Provide the (x, y) coordinate of the cell's center where the given text is located.  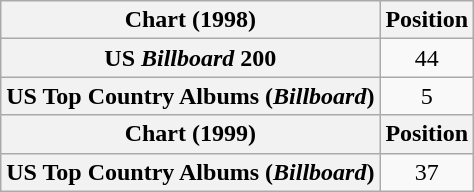
Chart (1999) (190, 134)
44 (427, 58)
Chart (1998) (190, 20)
US Billboard 200 (190, 58)
37 (427, 172)
5 (427, 96)
